Determine the [x, y] coordinate at the center of the cell enclosing the given text.  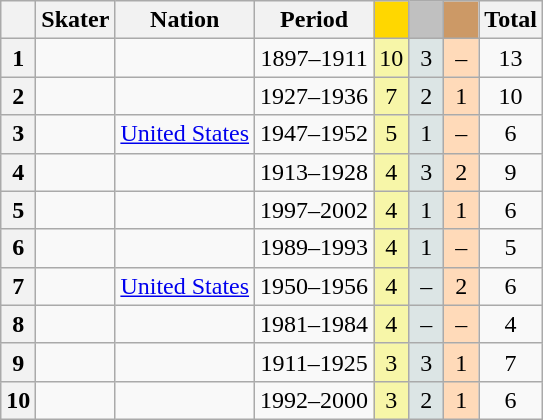
13 [511, 58]
Skater [76, 20]
1913–1928 [314, 172]
1911–1925 [314, 362]
1927–1936 [314, 96]
1992–2000 [314, 400]
8 [18, 324]
1989–1993 [314, 248]
Total [511, 20]
Nation [185, 20]
1897–1911 [314, 58]
1947–1952 [314, 134]
1997–2002 [314, 210]
1981–1984 [314, 324]
1950–1956 [314, 286]
Period [314, 20]
